Detect which cell encompasses the target text, then output its [X, Y] center coordinate. 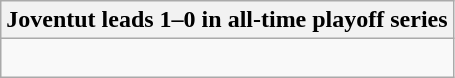
Joventut leads 1–0 in all-time playoff series [227, 20]
